Scan for the cell matching the given text and deliver its [x, y] coordinate at center. 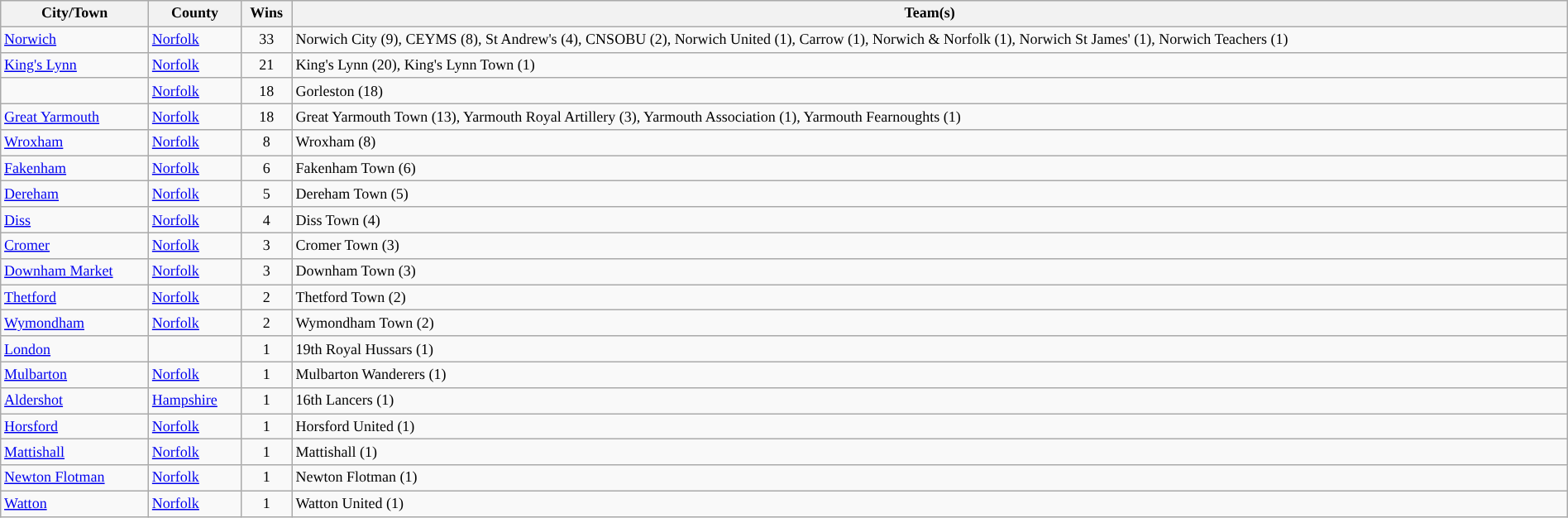
Norwich [74, 40]
Horsford United (1) [930, 427]
Diss [74, 220]
Downham Town (3) [930, 271]
Wymondham [74, 323]
King's Lynn [74, 65]
Mulbarton [74, 374]
Hampshire [195, 400]
Watton [74, 503]
4 [266, 220]
Diss Town (4) [930, 220]
Fakenham [74, 169]
33 [266, 40]
Wroxham (8) [930, 142]
Wroxham [74, 142]
Aldershot [74, 400]
Mattishall [74, 452]
London [74, 349]
8 [266, 142]
21 [266, 65]
Cromer Town (3) [930, 245]
Fakenham Town (6) [930, 169]
Downham Market [74, 271]
Team(s) [930, 13]
Newton Flotman (1) [930, 478]
King's Lynn (20), King's Lynn Town (1) [930, 65]
19th Royal Hussars (1) [930, 349]
Newton Flotman [74, 478]
Cromer [74, 245]
Great Yarmouth [74, 116]
Dereham Town (5) [930, 194]
Mattishall (1) [930, 452]
6 [266, 169]
Wins [266, 13]
Watton United (1) [930, 503]
5 [266, 194]
Wymondham Town (2) [930, 323]
Great Yarmouth Town (13), Yarmouth Royal Artillery (3), Yarmouth Association (1), Yarmouth Fearnoughts (1) [930, 116]
Dereham [74, 194]
Thetford Town (2) [930, 298]
Mulbarton Wanderers (1) [930, 374]
16th Lancers (1) [930, 400]
Thetford [74, 298]
Gorleston (18) [930, 91]
County [195, 13]
Horsford [74, 427]
City/Town [74, 13]
